Detect which cell encompasses the target text, then output its [X, Y] center coordinate. 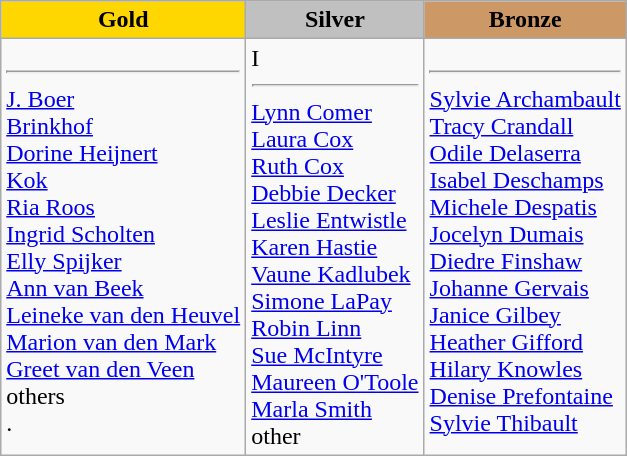
Bronze [525, 20]
Gold [124, 20]
ILynn ComerLaura CoxRuth CoxDebbie DeckerLeslie EntwistleKaren HastieVaune KadlubekSimone LaPayRobin LinnSue McIntyreMaureen O'TooleMarla Smithother [335, 247]
J. BoerBrinkhofDorine HeijnertKokRia RoosIngrid ScholtenElly SpijkerAnn van BeekLeineke van den HeuvelMarion van den MarkGreet van den Veenothers. [124, 247]
Silver [335, 20]
